Provide the (x, y) coordinate of the cell's center where the given text is located.  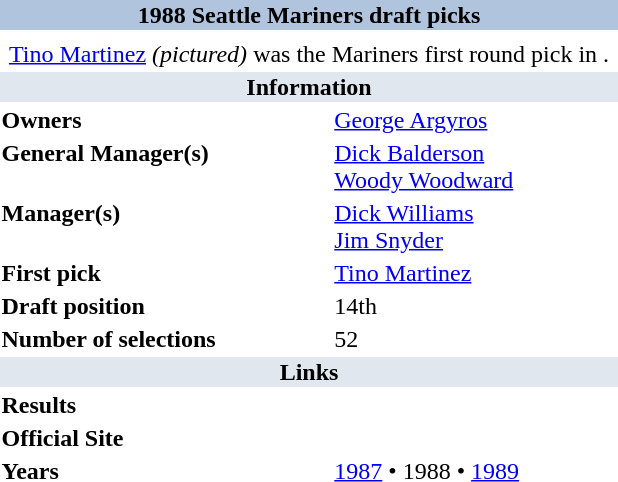
Tino Martinez (476, 273)
14th (476, 306)
52 (476, 339)
1988 Seattle Mariners draft picks (309, 15)
Results (165, 405)
Information (309, 87)
Owners (165, 120)
Dick WilliamsJim Snyder (476, 226)
Draft position (165, 306)
Manager(s) (165, 226)
General Manager(s) (165, 166)
Links (309, 372)
Number of selections (165, 339)
Tino Martinez (pictured) was the Mariners first round pick in . (309, 54)
Official Site (165, 438)
George Argyros (476, 120)
First pick (165, 273)
Dick BaldersonWoody Woodward (476, 166)
